Determine the [x, y] coordinate at the center of the cell enclosing the given text.  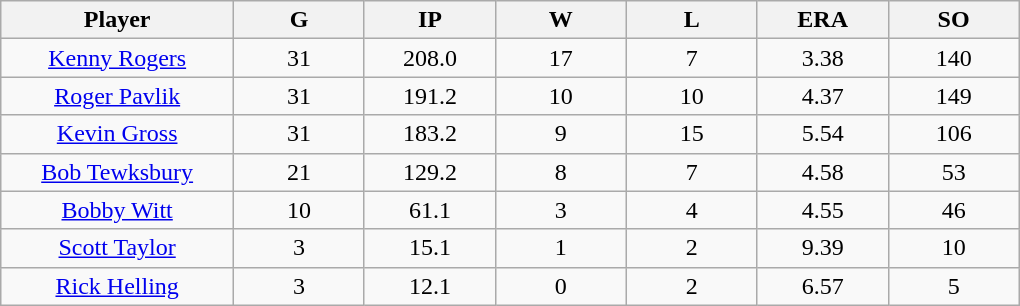
183.2 [430, 134]
Bobby Witt [118, 210]
15 [692, 134]
Scott Taylor [118, 248]
208.0 [430, 58]
W [560, 20]
ERA [822, 20]
5 [954, 286]
L [692, 20]
4.58 [822, 172]
Roger Pavlik [118, 96]
Kevin Gross [118, 134]
0 [560, 286]
9 [560, 134]
SO [954, 20]
4 [692, 210]
3.38 [822, 58]
6.57 [822, 286]
149 [954, 96]
46 [954, 210]
8 [560, 172]
61.1 [430, 210]
Bob Tewksbury [118, 172]
Player [118, 20]
140 [954, 58]
12.1 [430, 286]
17 [560, 58]
Kenny Rogers [118, 58]
4.55 [822, 210]
129.2 [430, 172]
191.2 [430, 96]
1 [560, 248]
G [300, 20]
53 [954, 172]
21 [300, 172]
106 [954, 134]
4.37 [822, 96]
9.39 [822, 248]
Rick Helling [118, 286]
IP [430, 20]
15.1 [430, 248]
5.54 [822, 134]
